Identify which cell holds the provided text, then report its (X, Y) central coordinate. 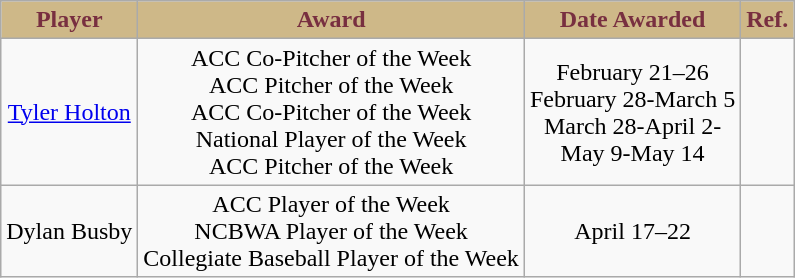
Player (70, 20)
Ref. (768, 20)
Dylan Busby (70, 231)
Award (332, 20)
ACC Co-Pitcher of the WeekACC Pitcher of the WeekACC Co-Pitcher of the WeekNational Player of the WeekACC Pitcher of the Week (332, 112)
Tyler Holton (70, 112)
Date Awarded (632, 20)
February 21–26February 28-March 5March 28-April 2-May 9-May 14 (632, 112)
ACC Player of the WeekNCBWA Player of the WeekCollegiate Baseball Player of the Week (332, 231)
April 17–22 (632, 231)
